For the text-containing cell, return its midpoint in [X, Y] coordinate format. 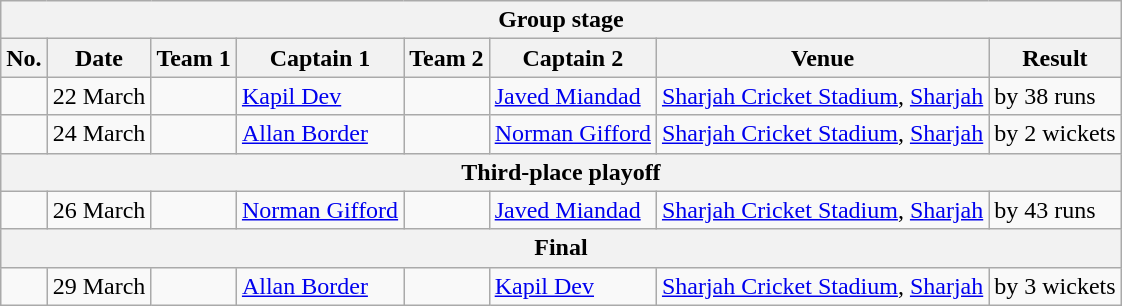
Date [99, 58]
by 2 wickets [1055, 134]
24 March [99, 134]
by 43 runs [1055, 210]
Group stage [561, 20]
Team 2 [447, 58]
Captain 1 [320, 58]
Captain 2 [572, 58]
No. [24, 58]
by 38 runs [1055, 96]
Final [561, 248]
by 3 wickets [1055, 286]
Result [1055, 58]
Third-place playoff [561, 172]
Venue [822, 58]
Team 1 [194, 58]
22 March [99, 96]
29 March [99, 286]
26 March [99, 210]
